Provide the (X, Y) coordinate of the cell's center where the given text is located.  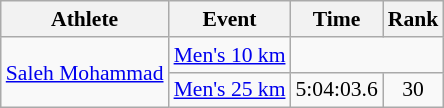
5:04:03.6 (337, 90)
Rank (414, 19)
Time (337, 19)
Men's 10 km (230, 55)
Men's 25 km (230, 90)
Saleh Mohammad (85, 72)
Athlete (85, 19)
Event (230, 19)
30 (414, 90)
